Locate the cell with the specified text and output its [X, Y] center coordinate. 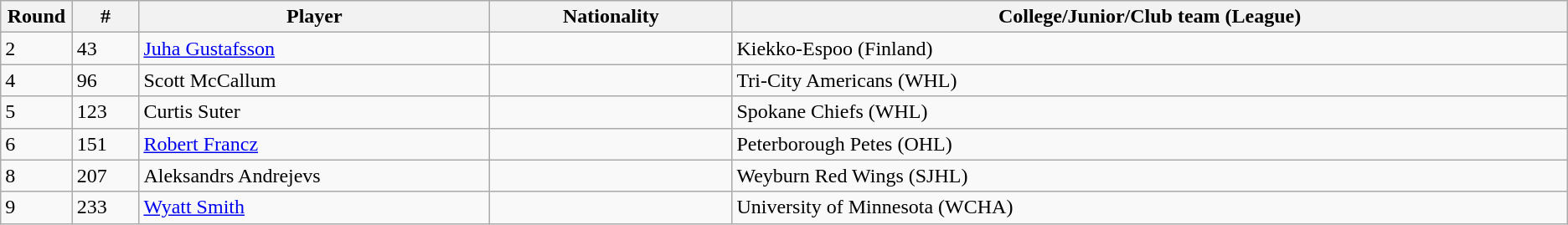
Peterborough Petes (OHL) [1149, 144]
6 [37, 144]
Kiekko-Espoo (Finland) [1149, 49]
Weyburn Red Wings (SJHL) [1149, 176]
207 [106, 176]
2 [37, 49]
Player [315, 17]
151 [106, 144]
233 [106, 207]
Spokane Chiefs (WHL) [1149, 112]
Round [37, 17]
5 [37, 112]
Curtis Suter [315, 112]
Scott McCallum [315, 80]
9 [37, 207]
123 [106, 112]
Juha Gustafsson [315, 49]
University of Minnesota (WCHA) [1149, 207]
Nationality [611, 17]
# [106, 17]
Tri-City Americans (WHL) [1149, 80]
8 [37, 176]
43 [106, 49]
96 [106, 80]
Aleksandrs Andrejevs [315, 176]
College/Junior/Club team (League) [1149, 17]
Wyatt Smith [315, 207]
Robert Francz [315, 144]
4 [37, 80]
